Return the [X, Y] coordinate for the center point of the cell that contains the specified text.  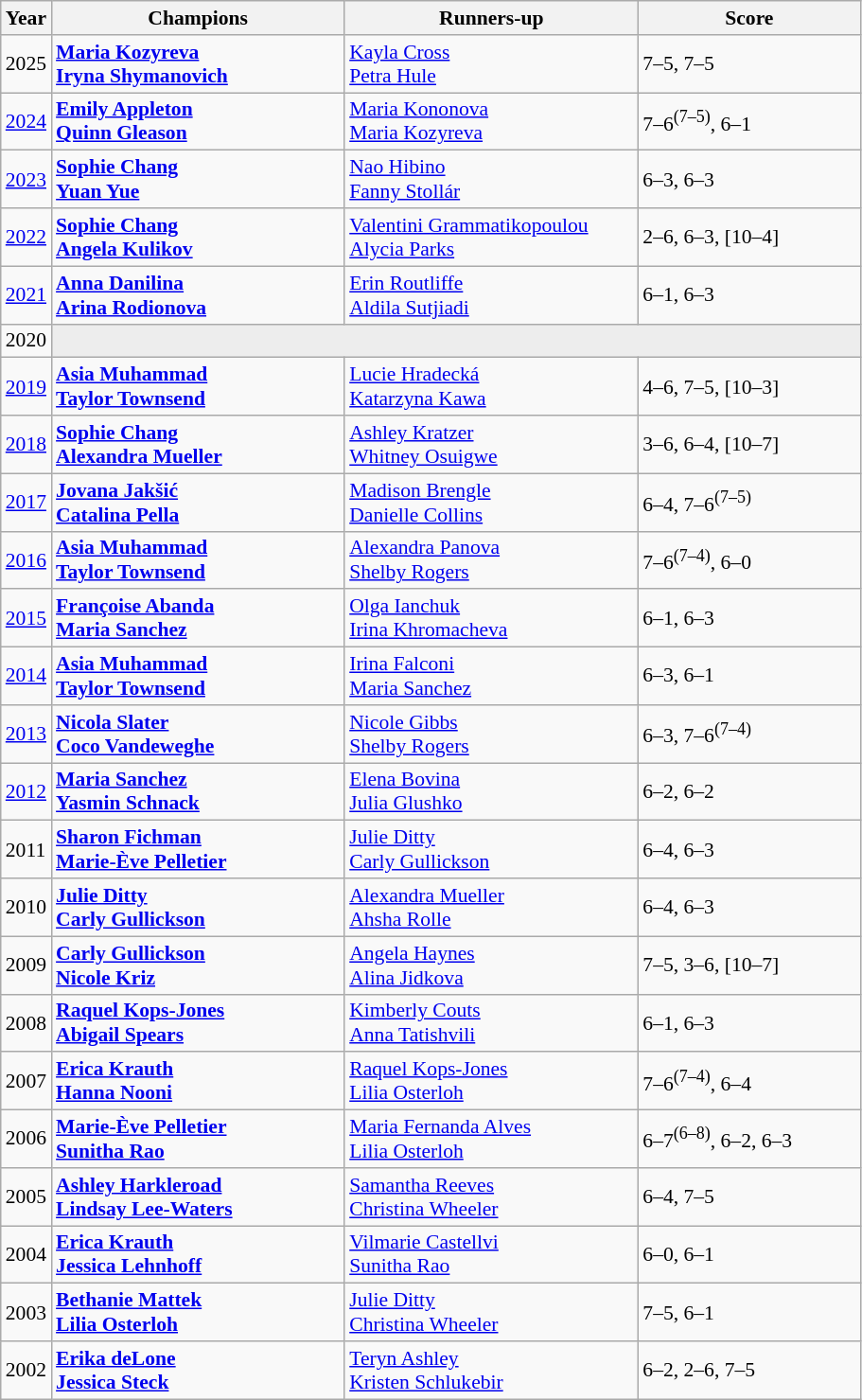
Samantha Reeves Christina Wheeler [491, 1196]
2012 [26, 791]
Jovana Jakšić Catalina Pella [198, 502]
Runners-up [491, 18]
2006 [26, 1140]
Sophie Chang Yuan Yue [198, 180]
2002 [26, 1371]
Julie Ditty Christina Wheeler [491, 1312]
6–3, 7–6(7–4) [749, 735]
Maria Sanchez Yasmin Schnack [198, 791]
Irina Falconi Maria Sanchez [491, 676]
6–3, 6–3 [749, 180]
2–6, 6–3, [10–4] [749, 237]
Anna Danilina Arina Rodionova [198, 295]
2003 [26, 1312]
Alexandra Mueller Ahsha Rolle [491, 907]
2020 [26, 341]
7–5, 7–5 [749, 64]
2024 [26, 121]
Raquel Kops-Jones Lilia Osterloh [491, 1081]
Sophie Chang Alexandra Mueller [198, 445]
2010 [26, 907]
Angela Haynes Alina Jidkova [491, 966]
Erin Routliffe Aldila Sutjiadi [491, 295]
Marie-Ève Pelletier Sunitha Rao [198, 1140]
6–3, 6–1 [749, 676]
2005 [26, 1196]
Bethanie Mattek Lilia Osterloh [198, 1312]
Nicola Slater Coco Vandeweghe [198, 735]
Vilmarie Castellvi Sunitha Rao [491, 1255]
7–6(7–4), 6–0 [749, 560]
7–6(7–5), 6–1 [749, 121]
2013 [26, 735]
Kimberly Couts Anna Tatishvili [491, 1022]
Elena Bovina Julia Glushko [491, 791]
Raquel Kops-Jones Abigail Spears [198, 1022]
2022 [26, 237]
Valentini Grammatikopoulou Alycia Parks [491, 237]
Champions [198, 18]
Olga Ianchuk Irina Khromacheva [491, 619]
Madison Brengle Danielle Collins [491, 502]
2018 [26, 445]
2007 [26, 1081]
2025 [26, 64]
Score [749, 18]
2011 [26, 850]
7–5, 3–6, [10–7] [749, 966]
2023 [26, 180]
Teryn Ashley Kristen Schlukebir [491, 1371]
2008 [26, 1022]
Nao Hibino Fanny Stollár [491, 180]
Ashley Harkleroad Lindsay Lee-Waters [198, 1196]
3–6, 6–4, [10–7] [749, 445]
Kayla Cross Petra Hule [491, 64]
Maria Fernanda Alves Lilia Osterloh [491, 1140]
2014 [26, 676]
2017 [26, 502]
Maria Kozyreva Iryna Shymanovich [198, 64]
Nicole Gibbs Shelby Rogers [491, 735]
Lucie Hradecká Katarzyna Kawa [491, 386]
6–0, 6–1 [749, 1255]
Sharon Fichman Marie-Ève Pelletier [198, 850]
Ashley Kratzer Whitney Osuigwe [491, 445]
2016 [26, 560]
2004 [26, 1255]
2009 [26, 966]
6–4, 7–6(7–5) [749, 502]
Maria Kononova Maria Kozyreva [491, 121]
Françoise Abanda Maria Sanchez [198, 619]
7–5, 6–1 [749, 1312]
Erica Krauth Jessica Lehnhoff [198, 1255]
4–6, 7–5, [10–3] [749, 386]
6–4, 7–5 [749, 1196]
2015 [26, 619]
Sophie Chang Angela Kulikov [198, 237]
2019 [26, 386]
6–2, 2–6, 7–5 [749, 1371]
6–7(6–8), 6–2, 6–3 [749, 1140]
Erica Krauth Hanna Nooni [198, 1081]
Year [26, 18]
6–2, 6–2 [749, 791]
Erika deLone Jessica Steck [198, 1371]
Carly Gullickson Nicole Kriz [198, 966]
Emily Appleton Quinn Gleason [198, 121]
7–6(7–4), 6–4 [749, 1081]
Alexandra Panova Shelby Rogers [491, 560]
2021 [26, 295]
